Return (x, y) of the center of cell containing provided text 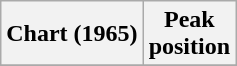
Peakposition (189, 34)
Chart (1965) (72, 34)
